From the cell containing the given text, extract its center point as (X, Y) coordinate. 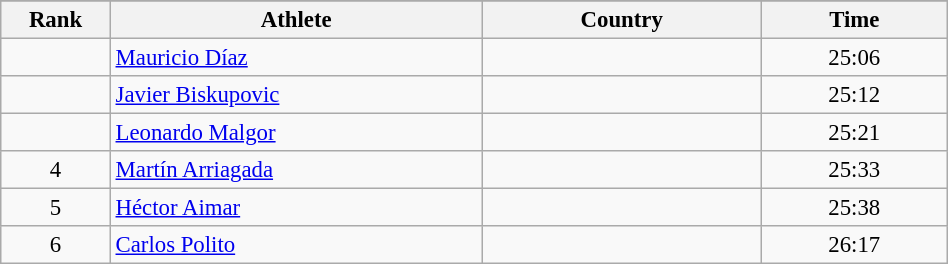
26:17 (854, 245)
Athlete (296, 20)
Mauricio Díaz (296, 58)
6 (56, 245)
4 (56, 170)
5 (56, 208)
25:33 (854, 170)
Martín Arriagada (296, 170)
25:38 (854, 208)
25:12 (854, 95)
Country (622, 20)
Leonardo Malgor (296, 133)
Javier Biskupovic (296, 95)
Time (854, 20)
Héctor Aimar (296, 208)
Rank (56, 20)
25:21 (854, 133)
25:06 (854, 58)
Carlos Polito (296, 245)
